For the text-containing cell, return its midpoint in [X, Y] coordinate format. 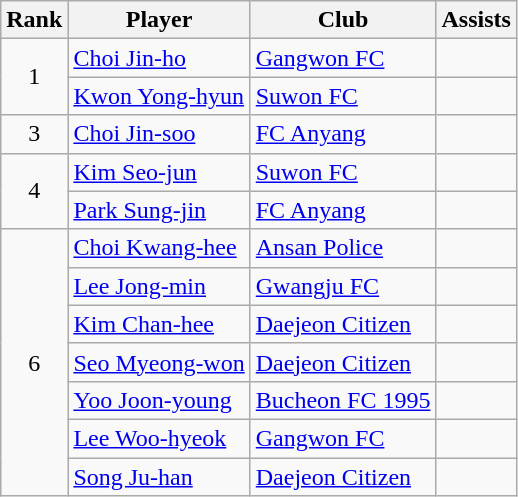
1 [34, 77]
Gwangju FC [343, 286]
Choi Jin-ho [159, 58]
Choi Jin-soo [159, 134]
Kwon Yong-hyun [159, 96]
Kim Chan-hee [159, 324]
Choi Kwang-hee [159, 248]
Ansan Police [343, 248]
Club [343, 20]
Song Ju-han [159, 477]
3 [34, 134]
Lee Jong-min [159, 286]
4 [34, 191]
6 [34, 362]
Kim Seo-jun [159, 172]
Park Sung-jin [159, 210]
Lee Woo-hyeok [159, 438]
Seo Myeong-won [159, 362]
Bucheon FC 1995 [343, 400]
Yoo Joon-young [159, 400]
Player [159, 20]
Rank [34, 20]
Assists [476, 20]
